Search for the cell housing the specified text and yield its [x, y] center coordinate. 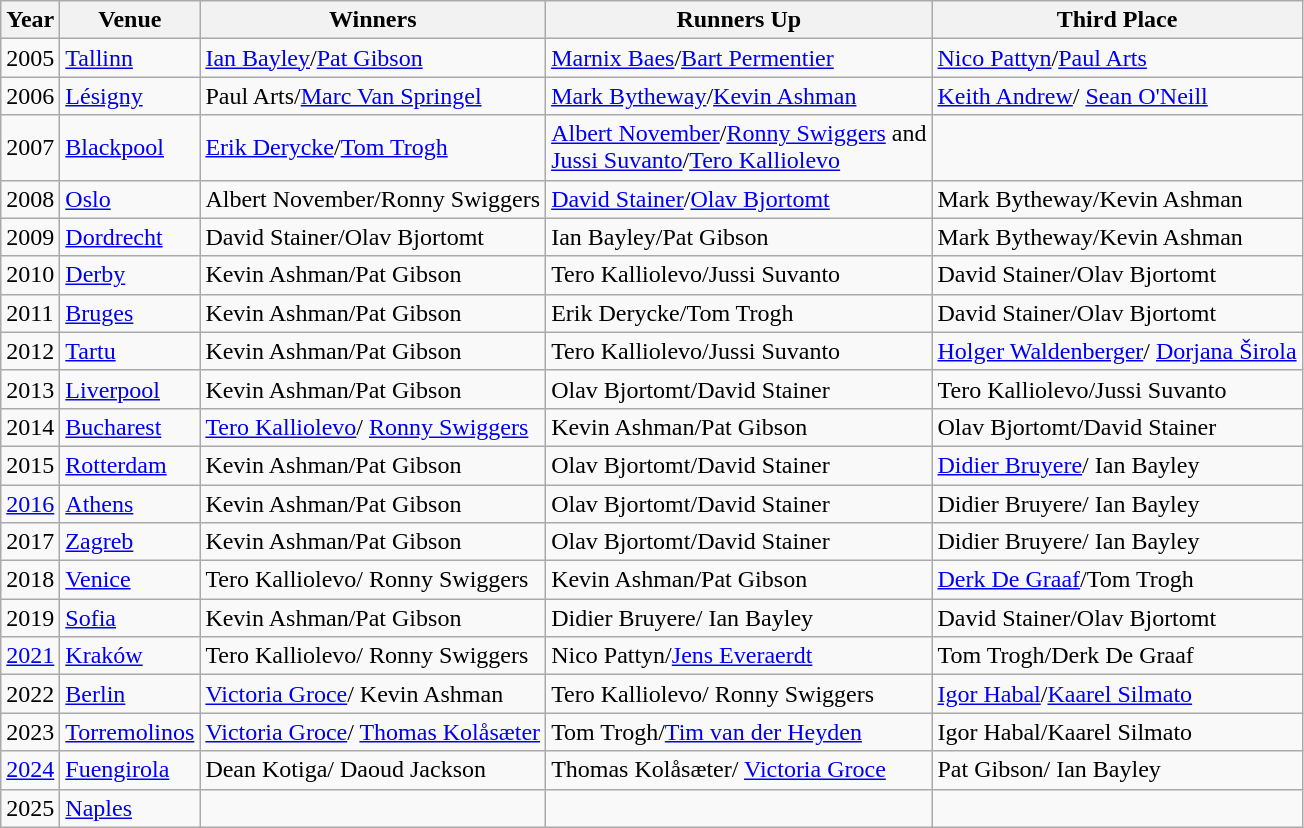
Derby [130, 275]
2012 [30, 351]
Dordrecht [130, 237]
Rotterdam [130, 465]
Winners [373, 20]
Victoria Groce/ Thomas Kolåsæter [373, 732]
2005 [30, 58]
Nico Pattyn/Jens Everaerdt [739, 656]
Keith Andrew/ Sean O'Neill [1117, 96]
Victoria Groce/ Kevin Ashman [373, 694]
2015 [30, 465]
Tom Trogh/Derk De Graaf [1117, 656]
Tallinn [130, 58]
Berlin [130, 694]
Dean Kotiga/ Daoud Jackson [373, 770]
Paul Arts/Marc Van Springel [373, 96]
2008 [30, 199]
Runners Up [739, 20]
2009 [30, 237]
Venice [130, 580]
Bruges [130, 313]
Kraków [130, 656]
2010 [30, 275]
2016 [30, 503]
2019 [30, 618]
Holger Waldenberger/ Dorjana Širola [1117, 351]
Albert November/Ronny Swiggers [373, 199]
Bucharest [130, 427]
Albert November/Ronny Swiggers and Jussi Suvanto/Tero Kalliolevo [739, 148]
Torremolinos [130, 732]
Tartu [130, 351]
2024 [30, 770]
Sofia [130, 618]
Derk De Graaf/Tom Trogh [1117, 580]
2018 [30, 580]
2023 [30, 732]
2014 [30, 427]
Venue [130, 20]
Tom Trogh/Tim van der Heyden [739, 732]
Lésigny [130, 96]
2013 [30, 389]
Third Place [1117, 20]
Zagreb [130, 542]
Marnix Baes/Bart Permentier [739, 58]
Year [30, 20]
2006 [30, 96]
Pat Gibson/ Ian Bayley [1117, 770]
2011 [30, 313]
2017 [30, 542]
Blackpool [130, 148]
Thomas Kolåsæter/ Victoria Groce [739, 770]
Athens [130, 503]
Oslo [130, 199]
Naples [130, 808]
2021 [30, 656]
2007 [30, 148]
Liverpool [130, 389]
2022 [30, 694]
Nico Pattyn/Paul Arts [1117, 58]
Fuengirola [130, 770]
2025 [30, 808]
